Pinpoint the cell where the given text exists, returning its (x, y) midpoint coordinate. 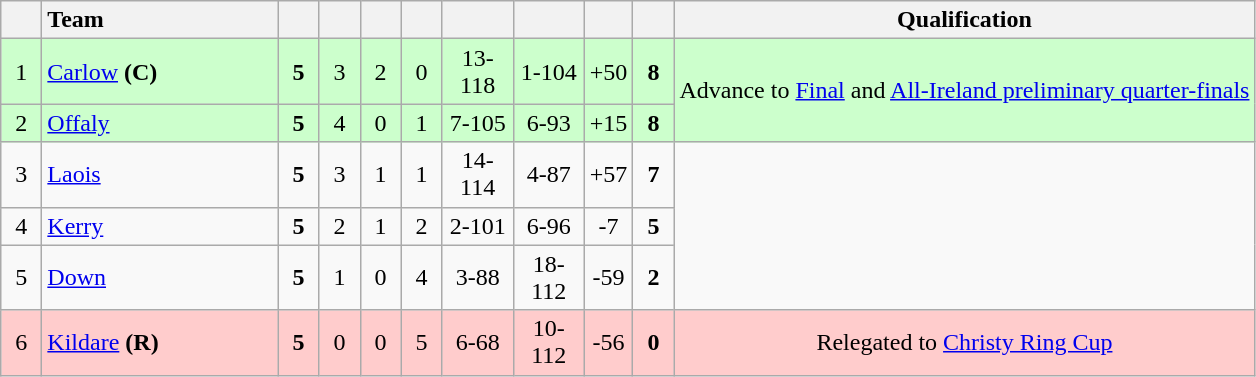
2-101 (478, 226)
18-112 (548, 278)
Laois (160, 174)
Down (160, 278)
6 (22, 342)
+57 (608, 174)
Team (160, 20)
7-105 (478, 123)
-7 (608, 226)
-56 (608, 342)
1-104 (548, 72)
14-114 (478, 174)
Advance to Final and All-Ireland preliminary quarter-finals (964, 90)
6-93 (548, 123)
4-87 (548, 174)
Kerry (160, 226)
10-112 (548, 342)
+50 (608, 72)
6-68 (478, 342)
3-88 (478, 278)
7 (654, 174)
-59 (608, 278)
Offaly (160, 123)
13-118 (478, 72)
+15 (608, 123)
Carlow (C) (160, 72)
Relegated to Christy Ring Cup (964, 342)
Kildare (R) (160, 342)
Qualification (964, 20)
6-96 (548, 226)
